Scan for the cell matching the given text and deliver its (X, Y) coordinate at center. 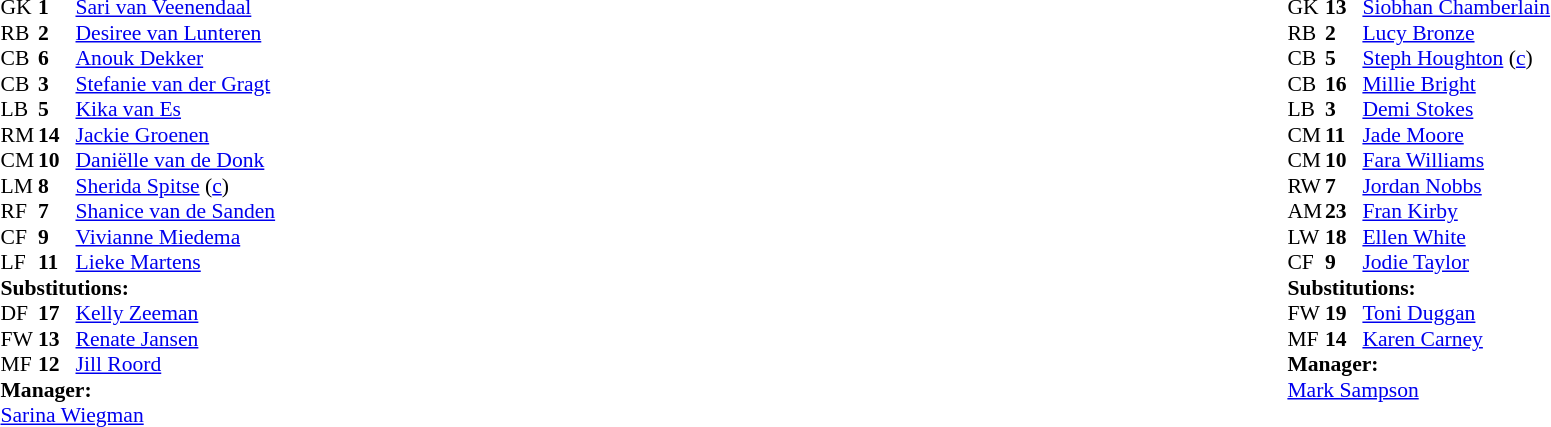
Jackie Groenen (176, 135)
Stefanie van der Gragt (176, 84)
Millie Bright (1456, 84)
Jordan Nobbs (1456, 186)
Steph Houghton (c) (1456, 59)
Vivianne Miedema (176, 237)
Mark Sampson (1418, 390)
Renate Jansen (176, 339)
12 (57, 365)
Sherida Spitse (c) (176, 186)
18 (1344, 237)
LM (19, 186)
Jade Moore (1456, 135)
6 (57, 59)
Kika van Es (176, 109)
17 (57, 313)
16 (1344, 84)
Karen Carney (1456, 339)
RW (1306, 186)
23 (1344, 211)
Fran Kirby (1456, 211)
8 (57, 186)
Toni Duggan (1456, 313)
DF (19, 313)
RF (19, 211)
AM (1306, 211)
LF (19, 263)
19 (1344, 313)
Jodie Taylor (1456, 263)
Jill Roord (176, 365)
Kelly Zeeman (176, 313)
Desiree van Lunteren (176, 33)
Demi Stokes (1456, 109)
Lieke Martens (176, 263)
Anouk Dekker (176, 59)
RM (19, 135)
Shanice van de Sanden (176, 211)
Lucy Bronze (1456, 33)
Fara Williams (1456, 161)
13 (57, 339)
Daniëlle van de Donk (176, 161)
Ellen White (1456, 237)
LW (1306, 237)
